Determine the (x, y) coordinate at the center of the cell enclosing the given text.  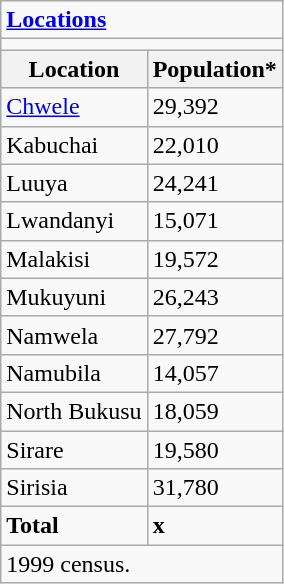
Namubila (74, 373)
Location (74, 69)
22,010 (214, 145)
Total (74, 526)
31,780 (214, 488)
14,057 (214, 373)
North Bukusu (74, 411)
Kabuchai (74, 145)
24,241 (214, 183)
Population* (214, 69)
Locations (142, 20)
Chwele (74, 107)
29,392 (214, 107)
26,243 (214, 297)
Namwela (74, 335)
1999 census. (142, 564)
Luuya (74, 183)
15,071 (214, 221)
Mukuyuni (74, 297)
18,059 (214, 411)
x (214, 526)
19,580 (214, 449)
27,792 (214, 335)
Sirisia (74, 488)
Sirare (74, 449)
19,572 (214, 259)
Lwandanyi (74, 221)
Malakisi (74, 259)
